Scan for the cell matching the given text and deliver its [x, y] coordinate at center. 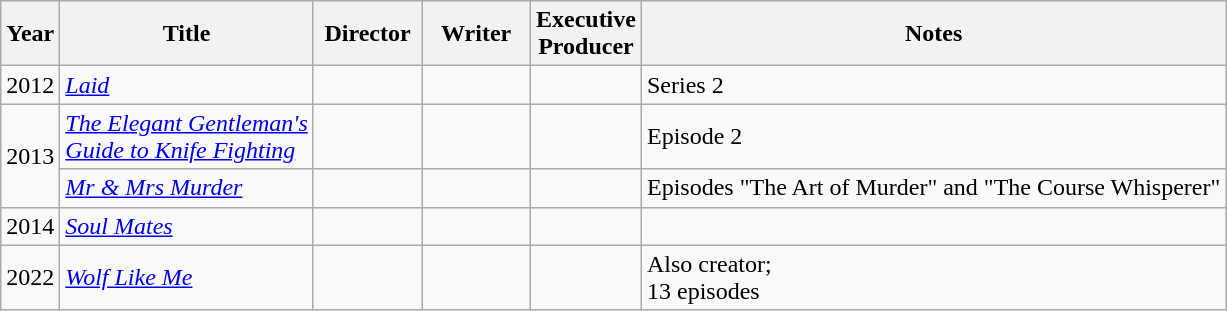
Title [187, 34]
Writer [476, 34]
2013 [30, 156]
Director [368, 34]
Wolf Like Me [187, 278]
2014 [30, 226]
Series 2 [933, 85]
Laid [187, 85]
Soul Mates [187, 226]
Year [30, 34]
2012 [30, 85]
Episodes "The Art of Murder" and "The Course Whisperer" [933, 188]
The Elegant Gentleman'sGuide to Knife Fighting [187, 136]
Mr & Mrs Murder [187, 188]
2022 [30, 278]
Episode 2 [933, 136]
Notes [933, 34]
Also creator;13 episodes [933, 278]
ExecutiveProducer [586, 34]
